Capture the cell that displays the provided text and extract its (x, y) central coordinate. 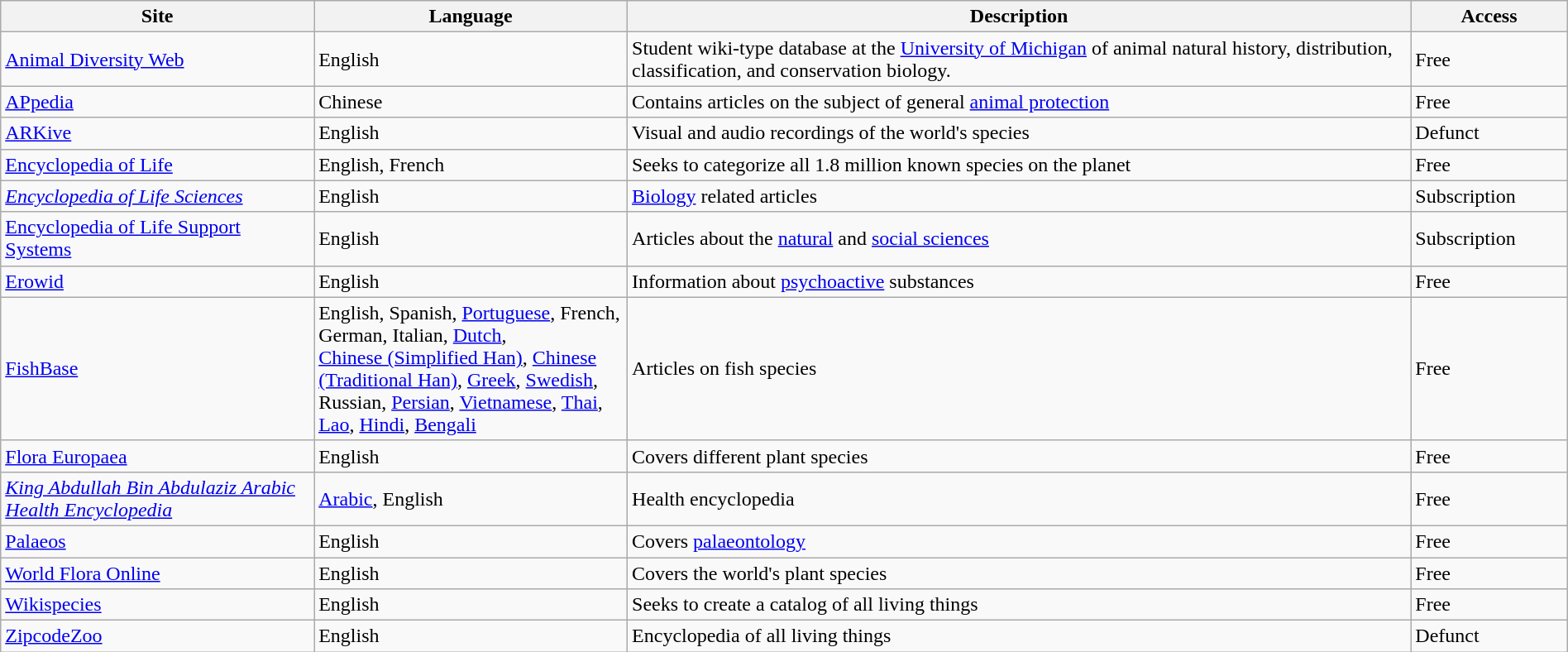
Arabic, English (471, 498)
Covers the world's plant species (1019, 573)
English, French (471, 165)
Encyclopedia of all living things (1019, 636)
Description (1019, 17)
FishBase (157, 369)
Palaeos (157, 541)
Encyclopedia of Life Sciences (157, 196)
Covers different plant species (1019, 456)
Articles on fish species (1019, 369)
Erowid (157, 281)
Chinese (471, 102)
Flora Europaea (157, 456)
Health encyclopedia (1019, 498)
Encyclopedia of Life (157, 165)
Biology related articles (1019, 196)
Articles about the natural and social sciences (1019, 238)
Student wiki-type database at the University of Michigan of animal natural history, distribution, classification, and conservation biology. (1019, 60)
Animal Diversity Web (157, 60)
Language (471, 17)
Site (157, 17)
King Abdullah Bin Abdulaziz Arabic Health Encyclopedia (157, 498)
Wikispecies (157, 605)
Encyclopedia of Life Support Systems (157, 238)
Visual and audio recordings of the world's species (1019, 133)
Contains articles on the subject of general animal protection (1019, 102)
Access (1489, 17)
World Flora Online (157, 573)
ZipcodeZoo (157, 636)
ARKive (157, 133)
Information about psychoactive substances (1019, 281)
Seeks to create a catalog of all living things (1019, 605)
Covers palaeontology (1019, 541)
APpedia (157, 102)
Seeks to categorize all 1.8 million known species on the planet (1019, 165)
